Find where the given text appears and provide that cell's center as [x, y] coordinate. 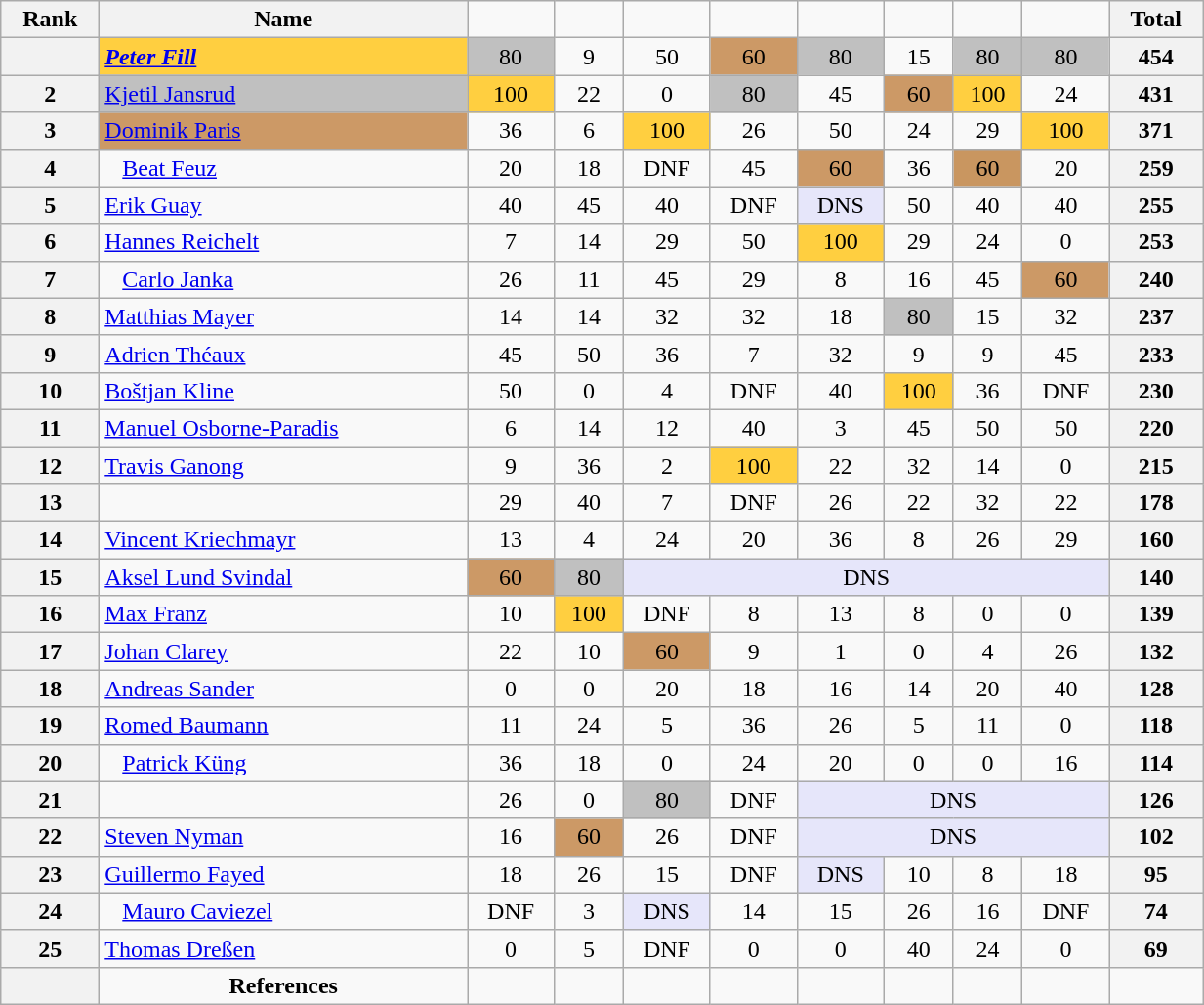
17 [51, 651]
253 [1156, 242]
Guillermo Fayed [283, 874]
Peter Fill [283, 57]
230 [1156, 391]
Beat Feuz [283, 168]
220 [1156, 428]
Boštjan Kline [283, 391]
Adrien Théaux [283, 354]
454 [1156, 57]
Aksel Lund Svindal [283, 577]
23 [51, 874]
233 [1156, 354]
Matthias Mayer [283, 316]
25 [51, 948]
237 [1156, 316]
Vincent Kriechmayr [283, 540]
Name [283, 20]
Johan Clarey [283, 651]
Thomas Dreßen [283, 948]
95 [1156, 874]
140 [1156, 577]
Dominik Paris [283, 131]
69 [1156, 948]
References [283, 985]
431 [1156, 94]
21 [51, 800]
160 [1156, 540]
19 [51, 726]
126 [1156, 800]
Rank [51, 20]
1 [840, 651]
Erik Guay [283, 205]
Max Franz [283, 614]
215 [1156, 466]
178 [1156, 503]
Patrick Küng [283, 763]
Manuel Osborne-Paradis [283, 428]
Kjetil Jansrud [283, 94]
Hannes Reichelt [283, 242]
128 [1156, 689]
Travis Ganong [283, 466]
371 [1156, 131]
139 [1156, 614]
255 [1156, 205]
Andreas Sander [283, 689]
118 [1156, 726]
Steven Nyman [283, 837]
259 [1156, 168]
Carlo Janka [283, 279]
Romed Baumann [283, 726]
132 [1156, 651]
102 [1156, 837]
Mauro Caviezel [283, 911]
Total [1156, 20]
74 [1156, 911]
114 [1156, 763]
240 [1156, 279]
